Find where the given text appears and provide that cell's center as (X, Y) coordinate. 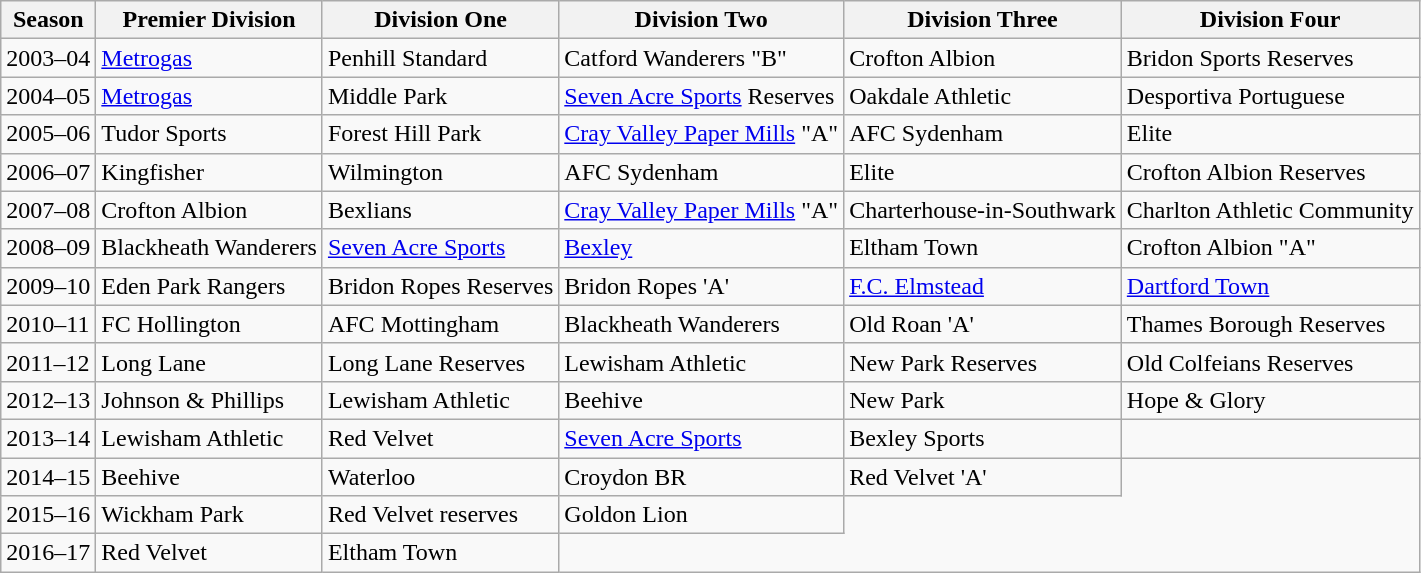
Division Three (983, 20)
Dartford Town (1270, 286)
Oakdale Athletic (983, 96)
2009–10 (48, 286)
Hope & Glory (1270, 400)
Bridon Sports Reserves (1270, 58)
Croydon BR (702, 477)
Johnson & Phillips (210, 400)
Red Velvet 'A' (983, 477)
Division One (440, 20)
New Park (983, 400)
Thames Borough Reserves (1270, 324)
Season (48, 20)
Eden Park Rangers (210, 286)
Long Lane Reserves (440, 362)
Red Velvet reserves (440, 515)
Penhill Standard (440, 58)
New Park Reserves (983, 362)
Kingfisher (210, 172)
Premier Division (210, 20)
FC Hollington (210, 324)
2016–17 (48, 553)
2011–12 (48, 362)
AFC Mottingham (440, 324)
Old Roan 'A' (983, 324)
Old Colfeians Reserves (1270, 362)
Bexley (702, 248)
Forest Hill Park (440, 134)
2003–04 (48, 58)
Division Four (1270, 20)
2007–08 (48, 210)
F.C. Elmstead (983, 286)
Division Two (702, 20)
Goldon Lion (702, 515)
Charterhouse-in-Southwark (983, 210)
Bexlians (440, 210)
2010–11 (48, 324)
Long Lane (210, 362)
Waterloo (440, 477)
Middle Park (440, 96)
Wilmington (440, 172)
Crofton Albion Reserves (1270, 172)
Seven Acre Sports Reserves (702, 96)
Bridon Ropes 'A' (702, 286)
Desportiva Portuguese (1270, 96)
2014–15 (48, 477)
2006–07 (48, 172)
2013–14 (48, 438)
2015–16 (48, 515)
Bridon Ropes Reserves (440, 286)
Charlton Athletic Community (1270, 210)
Bexley Sports (983, 438)
Catford Wanderers "B" (702, 58)
2012–13 (48, 400)
2004–05 (48, 96)
Crofton Albion "A" (1270, 248)
2008–09 (48, 248)
2005–06 (48, 134)
Tudor Sports (210, 134)
Wickham Park (210, 515)
